Capture the cell that displays the provided text and extract its (x, y) central coordinate. 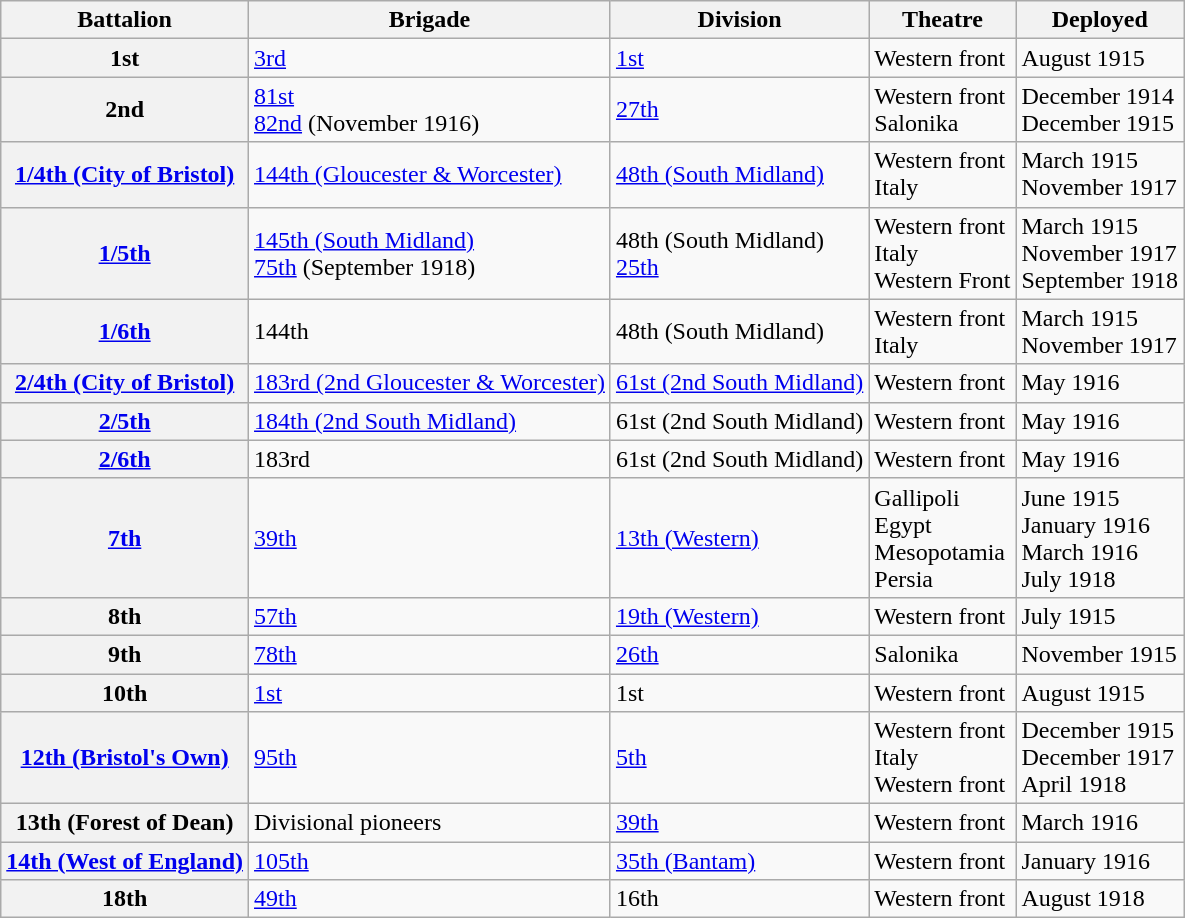
7th (125, 538)
August 1918 (1100, 899)
Salonika (942, 654)
18th (125, 899)
Deployed (1100, 20)
January 1916 (1100, 861)
16th (739, 899)
12th (Bristol's Own) (125, 758)
183rd (430, 459)
December 1915December 1917April 1918 (1100, 758)
19th (Western) (739, 616)
2/5th (125, 421)
145th (South Midland)75th (September 1918) (430, 253)
Theatre (942, 20)
March 1915November 1917September 1918 (1100, 253)
57th (430, 616)
27th (739, 110)
26th (739, 654)
78th (430, 654)
Division (739, 20)
Western frontItalyWestern front (942, 758)
144th (430, 332)
95th (430, 758)
9th (125, 654)
13th (Forest of Dean) (125, 823)
December 1914December 1915 (1100, 110)
13th (Western) (739, 538)
1/4th (City of Bristol) (125, 174)
March 1916 (1100, 823)
49th (430, 899)
2/4th (City of Bristol) (125, 383)
48th (South Midland)25th (739, 253)
8th (125, 616)
Western frontItalyWestern Front (942, 253)
2nd (125, 110)
14th (West of England) (125, 861)
2/6th (125, 459)
1/6th (125, 332)
183rd (2nd Gloucester & Worcester) (430, 383)
Brigade (430, 20)
July 1915 (1100, 616)
105th (430, 861)
144th (Gloucester & Worcester) (430, 174)
10th (125, 693)
GallipoliEgyptMesopotamiaPersia (942, 538)
Battalion (125, 20)
November 1915 (1100, 654)
June 1915January 1916March 1916July 1918 (1100, 538)
5th (739, 758)
Western frontSalonika (942, 110)
35th (Bantam) (739, 861)
3rd (430, 58)
184th (2nd South Midland) (430, 421)
81st82nd (November 1916) (430, 110)
1/5th (125, 253)
Divisional pioneers (430, 823)
